Detect which cell encompasses the target text, then output its [X, Y] center coordinate. 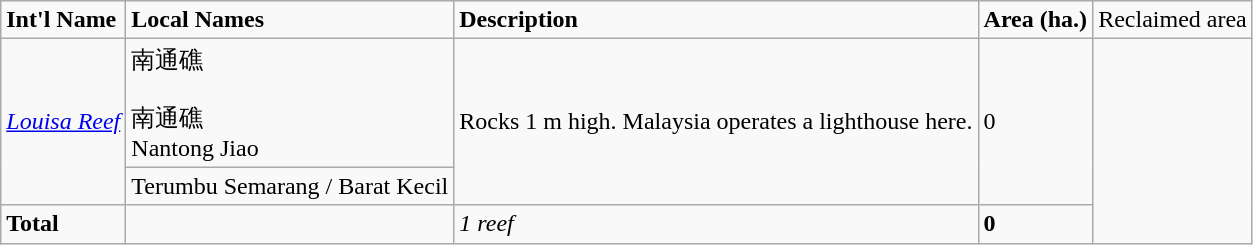
Area (ha.) [1036, 20]
Rocks 1 m high. Malaysia operates a lighthouse here. [716, 122]
Int'l Name [64, 20]
Description [716, 20]
Total [64, 224]
Terumbu Semarang / Barat Kecil [290, 186]
Louisa Reef [64, 122]
1 reef [716, 224]
Local Names [290, 20]
Reclaimed area [1173, 20]
南通礁 南通礁 Nantong Jiao [290, 103]
